Identify which cell holds the provided text, then report its (X, Y) central coordinate. 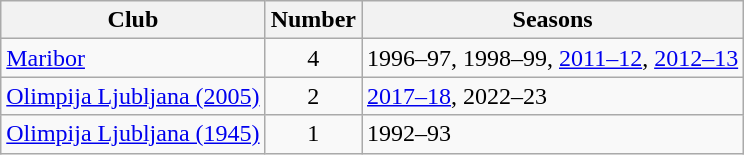
Maribor (133, 58)
4 (313, 58)
2 (313, 96)
Seasons (553, 20)
Olimpija Ljubljana (2005) (133, 96)
1992–93 (553, 134)
Olimpija Ljubljana (1945) (133, 134)
1996–97, 1998–99, 2011–12, 2012–13 (553, 58)
2017–18, 2022–23 (553, 96)
Number (313, 20)
Club (133, 20)
1 (313, 134)
